Pinpoint the cell where the given text exists, returning its (X, Y) midpoint coordinate. 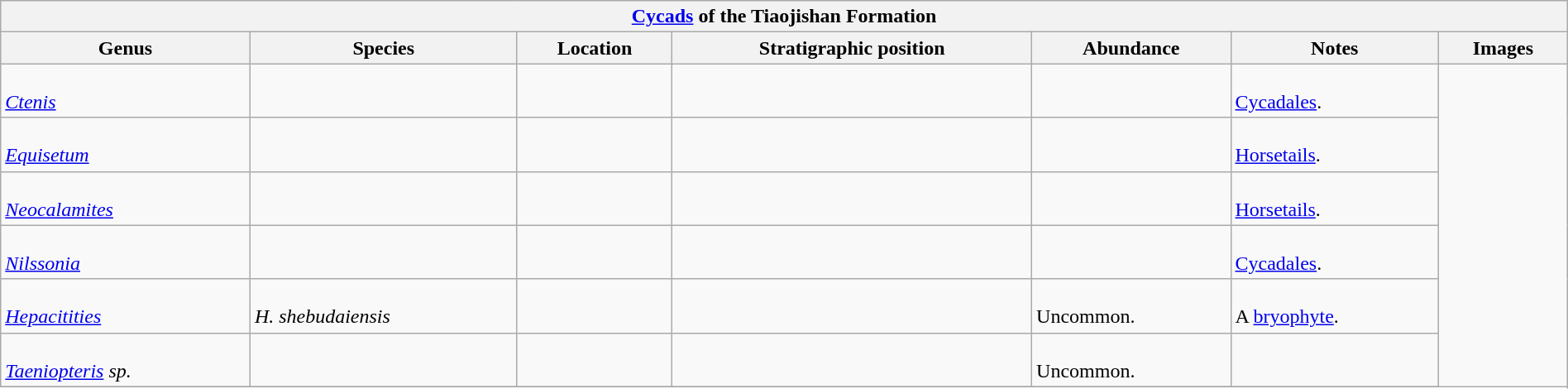
Neocalamites (126, 199)
Cycads of the Tiaojishan Formation (784, 17)
Abundance (1131, 48)
Equisetum (126, 144)
Hepacitities (126, 306)
Species (384, 48)
Images (1503, 48)
Stratigraphic position (852, 48)
Ctenis (126, 91)
Notes (1335, 48)
A bryophyte. (1335, 306)
H. shebudaiensis (384, 306)
Location (595, 48)
Taeniopteris sp. (126, 359)
Genus (126, 48)
Nilssonia (126, 252)
